Locate the cell with the specified text and output its (X, Y) center coordinate. 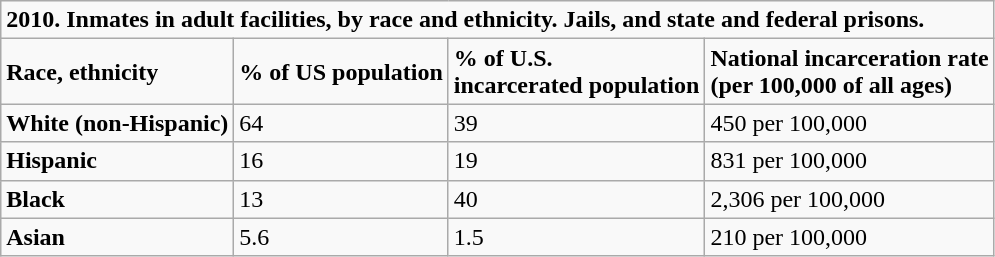
5.6 (341, 237)
Asian (118, 237)
64 (341, 123)
210 per 100,000 (850, 237)
39 (576, 123)
Race, ethnicity (118, 72)
831 per 100,000 (850, 161)
% of U.S.incarcerated population (576, 72)
National incarceration rate(per 100,000 of all ages) (850, 72)
40 (576, 199)
% of US population (341, 72)
Hispanic (118, 161)
2,306 per 100,000 (850, 199)
2010. Inmates in adult facilities, by race and ethnicity. Jails, and state and federal prisons. (498, 20)
Black (118, 199)
1.5 (576, 237)
450 per 100,000 (850, 123)
13 (341, 199)
19 (576, 161)
White (non-Hispanic) (118, 123)
16 (341, 161)
